Provide the (X, Y) coordinate of the cell's center where the given text is located.  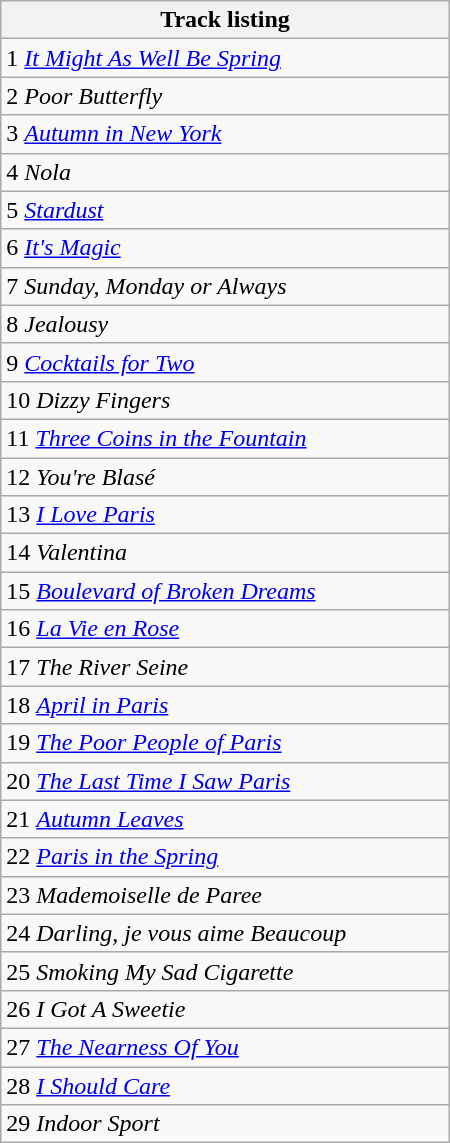
4 Nola (225, 172)
24 Darling, je vous aime Beaucoup (225, 933)
23 Mademoiselle de Paree (225, 895)
20 The Last Time I Saw Paris (225, 781)
7 Sunday, Monday or Always (225, 286)
21 Autumn Leaves (225, 819)
16 La Vie en Rose (225, 629)
25 Smoking My Sad Cigarette (225, 971)
10 Dizzy Fingers (225, 400)
22 Paris in the Spring (225, 857)
5 Stardust (225, 210)
2 Poor Butterfly (225, 96)
18 April in Paris (225, 705)
3 Autumn in New York (225, 134)
8 Jealousy (225, 324)
11 Three Coins in the Fountain (225, 438)
14 Valentina (225, 553)
28 I Should Care (225, 1085)
13 I Love Paris (225, 515)
Track listing (225, 20)
27 The Nearness Of You (225, 1047)
29 Indoor Sport (225, 1124)
17 The River Seine (225, 667)
19 The Poor People of Paris (225, 743)
15 Boulevard of Broken Dreams (225, 591)
1 It Might As Well Be Spring (225, 58)
12 You're Blasé (225, 477)
26 I Got A Sweetie (225, 1009)
6 It's Magic (225, 248)
9 Cocktails for Two (225, 362)
